Identify which cell holds the provided text, then report its (x, y) central coordinate. 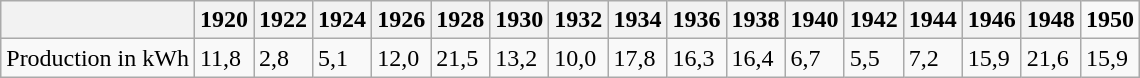
1934 (638, 20)
5,1 (342, 58)
2,8 (284, 58)
1948 (1050, 20)
1942 (874, 20)
21,6 (1050, 58)
1920 (224, 20)
1946 (992, 20)
12,0 (402, 58)
1928 (460, 20)
16,3 (696, 58)
1940 (814, 20)
1932 (578, 20)
Production in kWh (98, 58)
11,8 (224, 58)
13,2 (520, 58)
1930 (520, 20)
17,8 (638, 58)
1924 (342, 20)
1944 (932, 20)
6,7 (814, 58)
1950 (1110, 20)
5,5 (874, 58)
1938 (756, 20)
21,5 (460, 58)
10,0 (578, 58)
1922 (284, 20)
16,4 (756, 58)
7,2 (932, 58)
1936 (696, 20)
1926 (402, 20)
